Pinpoint the cell where the given text exists, returning its (X, Y) midpoint coordinate. 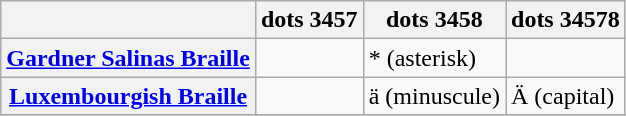
dots 34578 (566, 20)
* (asterisk) (434, 58)
Ä (capital) (566, 96)
Luxembourgish Braille (128, 96)
dots 3457 (309, 20)
ä (minuscule) (434, 96)
dots 3458 (434, 20)
Gardner Salinas Braille (128, 58)
